Provide the [x, y] coordinate of the cell's center where the given text is located.  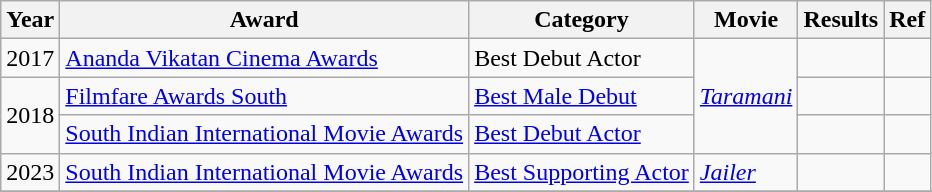
Award [264, 20]
Year [30, 20]
Ref [908, 20]
Ananda Vikatan Cinema Awards [264, 58]
2023 [30, 172]
Movie [746, 20]
Jailer [746, 172]
2018 [30, 115]
Best Supporting Actor [582, 172]
2017 [30, 58]
Category [582, 20]
Taramani [746, 96]
Best Male Debut [582, 96]
Filmfare Awards South [264, 96]
Results [841, 20]
